Pinpoint the cell where the given text exists, returning its (x, y) midpoint coordinate. 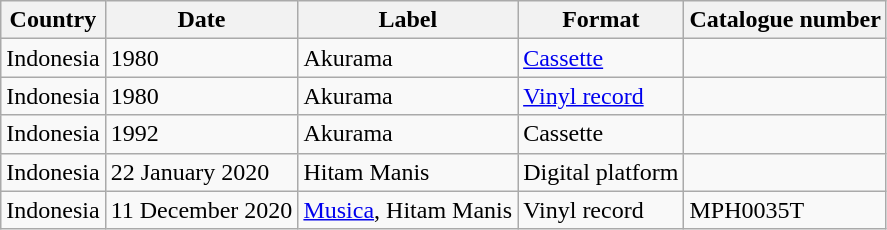
Date (202, 20)
Format (601, 20)
Catalogue number (785, 20)
Country (53, 20)
1992 (202, 134)
11 December 2020 (202, 210)
MPH0035T (785, 210)
Hitam Manis (408, 172)
Musica, Hitam Manis (408, 210)
Label (408, 20)
Digital platform (601, 172)
22 January 2020 (202, 172)
